Provide the [x, y] coordinate of the cell's center where the given text is located.  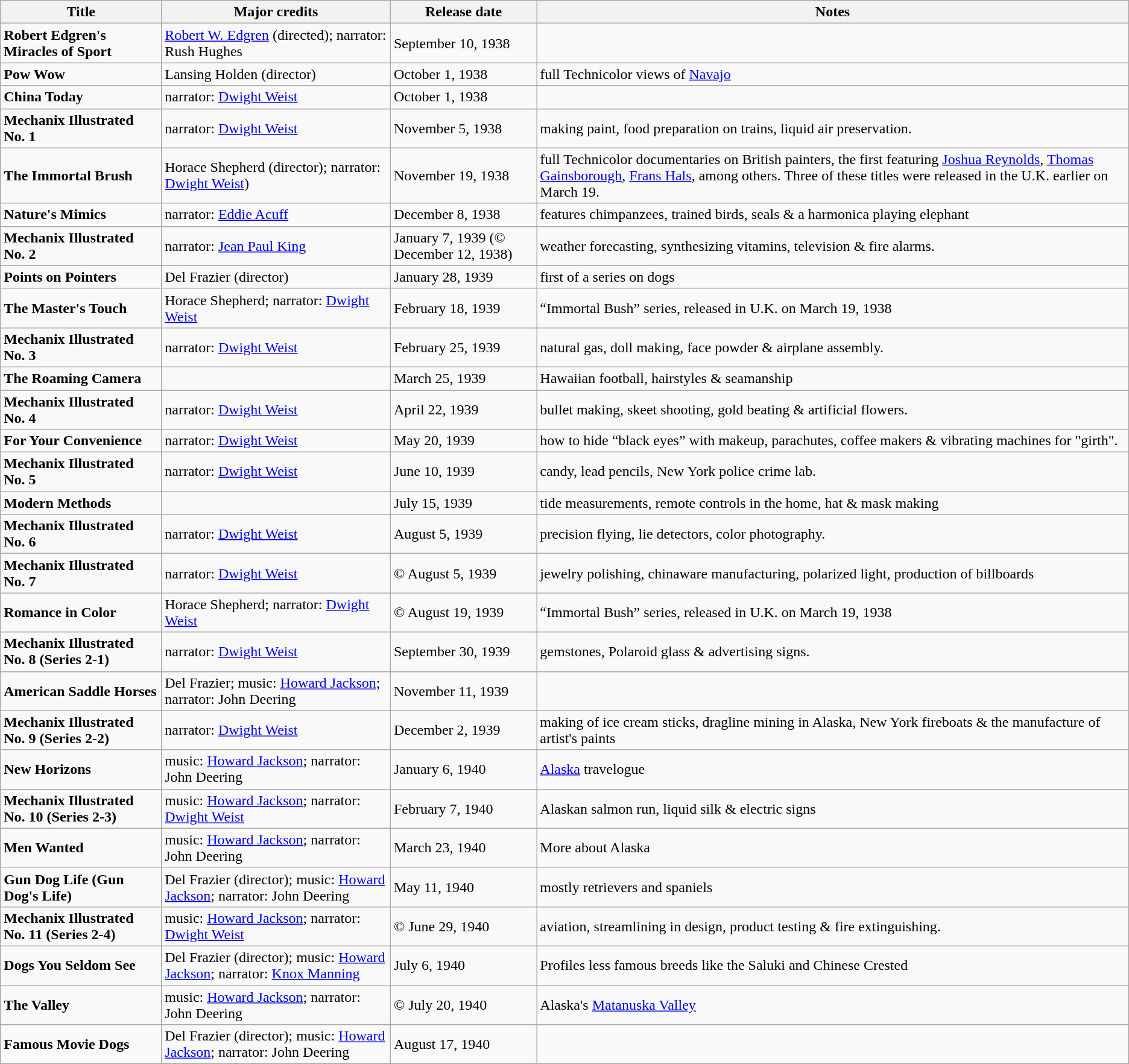
September 10, 1938 [463, 43]
Dogs You Seldom See [81, 965]
June 10, 1939 [463, 472]
February 7, 1940 [463, 808]
May 11, 1940 [463, 887]
Mechanix Illustrated No. 9 (Series 2-2) [81, 730]
© August 19, 1939 [463, 613]
Profiles less famous breeds like the Saluki and Chinese Crested [832, 965]
Alaska's Matanuska Valley [832, 1005]
Notes [832, 12]
Mechanix Illustrated No. 4 [81, 409]
Mechanix Illustrated No. 3 [81, 347]
February 18, 1939 [463, 308]
American Saddle Horses [81, 691]
Gun Dog Life (Gun Dog's Life) [81, 887]
Mechanix Illustrated No. 7 [81, 573]
making of ice cream sticks, dragline mining in Alaska, New York fireboats & the manufacture of artist's paints [832, 730]
natural gas, doll making, face powder & airplane assembly. [832, 347]
China Today [81, 97]
Robert Edgren's Miracles of Sport [81, 43]
© July 20, 1940 [463, 1005]
November 19, 1938 [463, 176]
full Technicolor views of Navajo [832, 74]
weather forecasting, synthesizing vitamins, television & fire alarms. [832, 246]
December 8, 1938 [463, 215]
narrator: Eddie Acuff [276, 215]
Mechanix Illustrated No. 2 [81, 246]
Alaska travelogue [832, 770]
Lansing Holden (director) [276, 74]
December 2, 1939 [463, 730]
Major credits [276, 12]
features chimpanzees, trained birds, seals & a harmonica playing elephant [832, 215]
making paint, food preparation on trains, liquid air preservation. [832, 128]
Release date [463, 12]
March 25, 1939 [463, 378]
Hawaiian football, hairstyles & seamanship [832, 378]
Romance in Color [81, 613]
Pow Wow [81, 74]
Men Wanted [81, 848]
More about Alaska [832, 848]
May 20, 1939 [463, 441]
gemstones, Polaroid glass & advertising signs. [832, 651]
April 22, 1939 [463, 409]
jewelry polishing, chinaware manufacturing, polarized light, production of billboards [832, 573]
July 15, 1939 [463, 503]
tide measurements, remote controls in the home, hat & mask making [832, 503]
Alaskan salmon run, liquid silk & electric signs [832, 808]
January 6, 1940 [463, 770]
Points on Pointers [81, 277]
For Your Convenience [81, 441]
August 5, 1939 [463, 534]
September 30, 1939 [463, 651]
aviation, streamlining in design, product testing & fire extinguishing. [832, 926]
© August 5, 1939 [463, 573]
The Roaming Camera [81, 378]
candy, lead pencils, New York police crime lab. [832, 472]
Del Frazier (director); music: Howard Jackson; narrator: Knox Manning [276, 965]
Mechanix Illustrated No. 1 [81, 128]
January 7, 1939 (© December 12, 1938) [463, 246]
Mechanix Illustrated No. 5 [81, 472]
Title [81, 12]
bullet making, skeet shooting, gold beating & artificial flowers. [832, 409]
how to hide “black eyes” with makeup, parachutes, coffee makers & vibrating machines for "girth". [832, 441]
narrator: Jean Paul King [276, 246]
November 11, 1939 [463, 691]
Del Frazier; music: Howard Jackson; narrator: John Deering [276, 691]
Del Frazier (director) [276, 277]
July 6, 1940 [463, 965]
The Valley [81, 1005]
© June 29, 1940 [463, 926]
New Horizons [81, 770]
February 25, 1939 [463, 347]
Horace Shepherd (director); narrator: Dwight Weist) [276, 176]
Mechanix Illustrated No. 8 (Series 2-1) [81, 651]
Modern Methods [81, 503]
January 28, 1939 [463, 277]
Nature's Mimics [81, 215]
Mechanix Illustrated No. 10 (Series 2-3) [81, 808]
mostly retrievers and spaniels [832, 887]
Mechanix Illustrated No. 6 [81, 534]
The Immortal Brush [81, 176]
Mechanix Illustrated No. 11 (Series 2-4) [81, 926]
precision flying, lie detectors, color photography. [832, 534]
Robert W. Edgren (directed); narrator: Rush Hughes [276, 43]
November 5, 1938 [463, 128]
first of a series on dogs [832, 277]
The Master's Touch [81, 308]
March 23, 1940 [463, 848]
August 17, 1940 [463, 1045]
Famous Movie Dogs [81, 1045]
